Search for the cell housing the specified text and yield its (x, y) center coordinate. 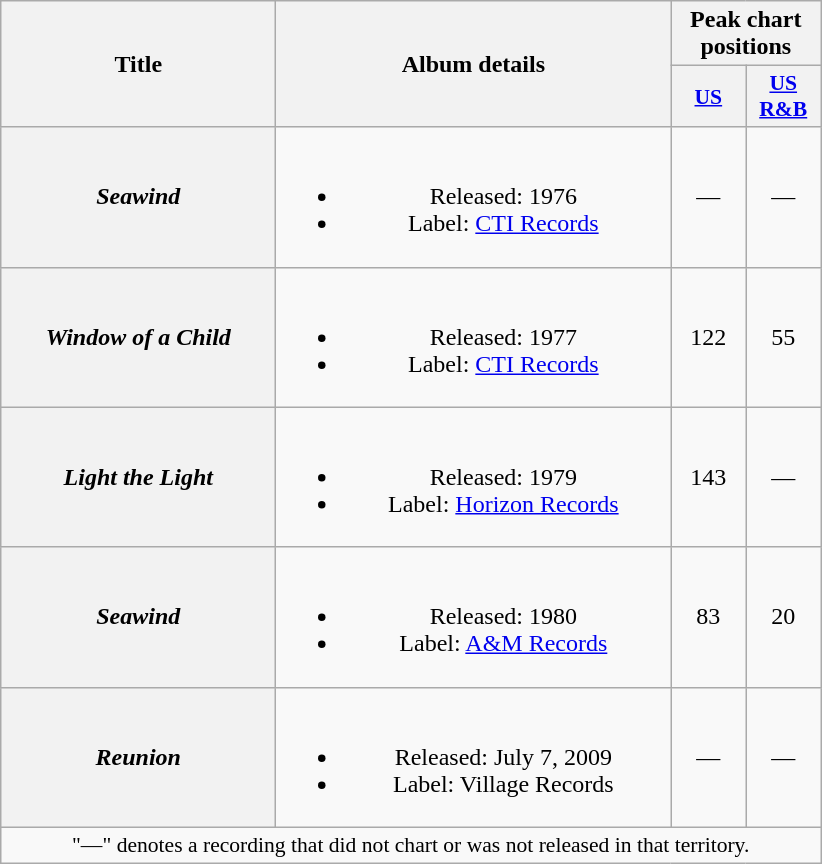
Released: 1977Label: CTI Records (474, 337)
55 (784, 337)
143 (708, 477)
Released: 1979Label: Horizon Records (474, 477)
Light the Light (138, 477)
US (708, 96)
"—" denotes a recording that did not chart or was not released in that territory. (411, 845)
US R&B (784, 96)
Peak chart positions (746, 34)
20 (784, 617)
122 (708, 337)
83 (708, 617)
Released: 1976Label: CTI Records (474, 197)
Window of a Child (138, 337)
Title (138, 64)
Released: 1980Label: A&M Records (474, 617)
Reunion (138, 757)
Album details (474, 64)
Released: July 7, 2009Label: Village Records (474, 757)
